Return the (X, Y) coordinate for the center point of the cell that contains the specified text.  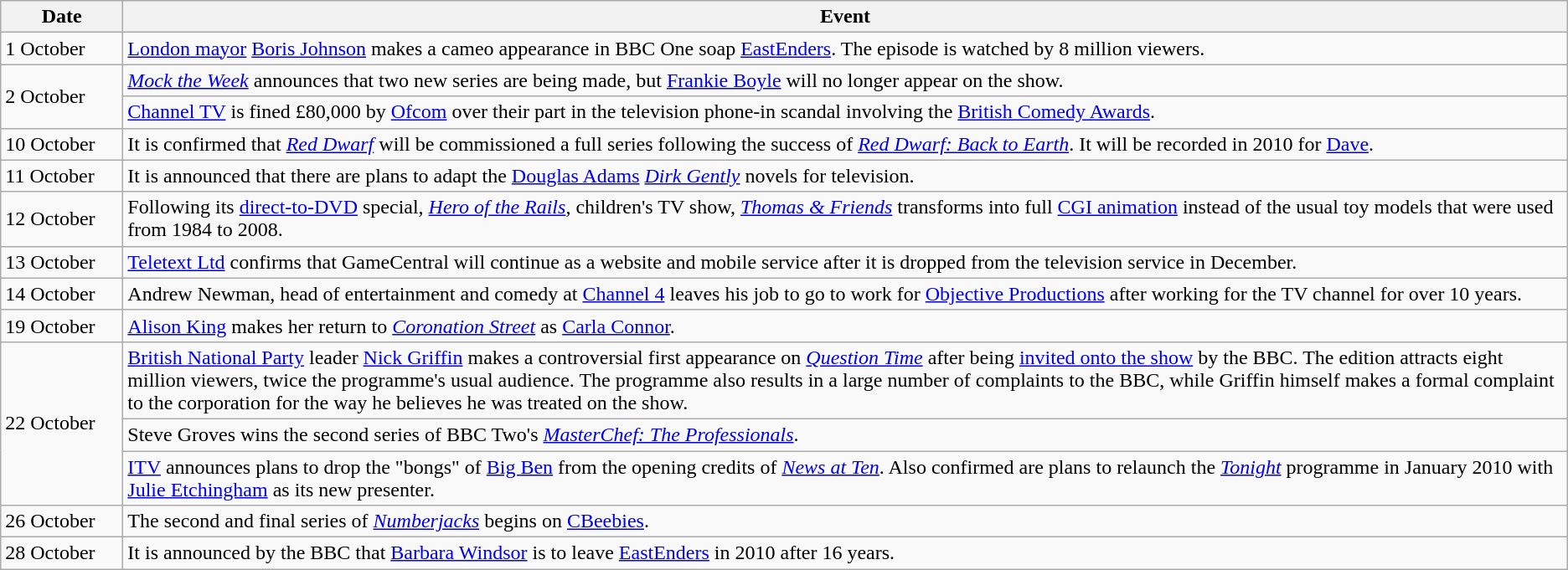
The second and final series of Numberjacks begins on CBeebies. (845, 521)
2 October (62, 96)
28 October (62, 553)
Channel TV is fined £80,000 by Ofcom over their part in the television phone-in scandal involving the British Comedy Awards. (845, 112)
Steve Groves wins the second series of BBC Two's MasterChef: The Professionals. (845, 434)
Date (62, 17)
1 October (62, 49)
11 October (62, 176)
It is announced that there are plans to adapt the Douglas Adams Dirk Gently novels for television. (845, 176)
Mock the Week announces that two new series are being made, but Frankie Boyle will no longer appear on the show. (845, 80)
19 October (62, 326)
Teletext Ltd confirms that GameCentral will continue as a website and mobile service after it is dropped from the television service in December. (845, 262)
London mayor Boris Johnson makes a cameo appearance in BBC One soap EastEnders. The episode is watched by 8 million viewers. (845, 49)
12 October (62, 219)
It is announced by the BBC that Barbara Windsor is to leave EastEnders in 2010 after 16 years. (845, 553)
13 October (62, 262)
22 October (62, 424)
Alison King makes her return to Coronation Street as Carla Connor. (845, 326)
10 October (62, 144)
14 October (62, 294)
Event (845, 17)
26 October (62, 521)
